Scan for the cell matching the given text and deliver its (X, Y) coordinate at center. 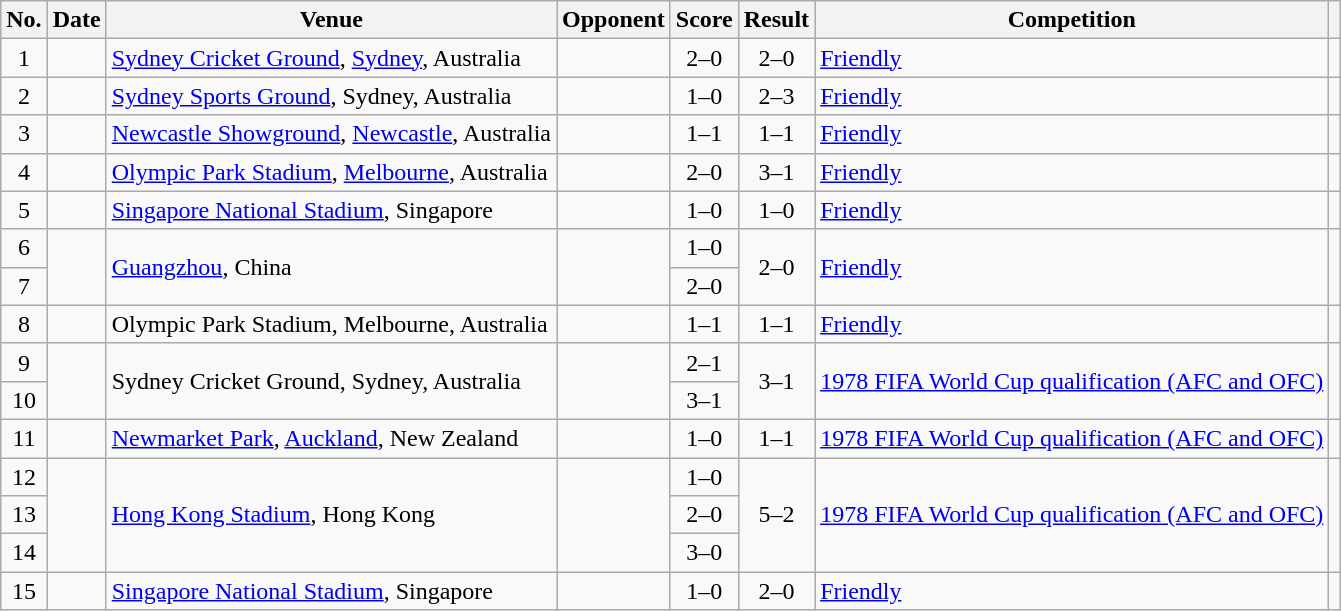
8 (24, 324)
Guangzhou, China (331, 267)
Sydney Sports Ground, Sydney, Australia (331, 96)
10 (24, 400)
Score (704, 20)
1 (24, 58)
7 (24, 286)
2 (24, 96)
9 (24, 362)
Hong Kong Stadium, Hong Kong (331, 515)
Result (776, 20)
13 (24, 515)
5–2 (776, 515)
Date (76, 20)
14 (24, 553)
Newcastle Showground, Newcastle, Australia (331, 134)
2–3 (776, 96)
5 (24, 210)
Opponent (613, 20)
11 (24, 438)
15 (24, 591)
3–0 (704, 553)
12 (24, 477)
Venue (331, 20)
Competition (1072, 20)
Newmarket Park, Auckland, New Zealand (331, 438)
6 (24, 248)
2–1 (704, 362)
3 (24, 134)
4 (24, 172)
No. (24, 20)
